From the cell containing the given text, extract its center point as [X, Y] coordinate. 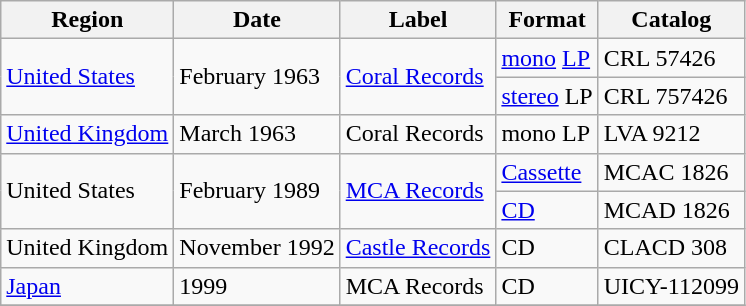
CLACD 308 [671, 248]
Japan [88, 286]
Region [88, 20]
Label [418, 20]
Format [547, 20]
stereo LP [547, 96]
February 1989 [257, 191]
CRL 757426 [671, 96]
1999 [257, 286]
Date [257, 20]
March 1963 [257, 134]
LVA 9212 [671, 134]
MCAD 1826 [671, 210]
Catalog [671, 20]
February 1963 [257, 77]
Cassette [547, 172]
Castle Records [418, 248]
MCAC 1826 [671, 172]
CRL 57426 [671, 58]
November 1992 [257, 248]
UICY-112099 [671, 286]
